Provide the [x, y] coordinate of the cell's center where the given text is located.  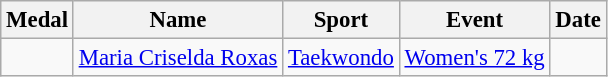
Maria Criselda Roxas [178, 58]
Date [578, 20]
Taekwondo [342, 58]
Medal [38, 20]
Event [474, 20]
Sport [342, 20]
Women's 72 kg [474, 58]
Name [178, 20]
